Determine the (X, Y) coordinate at the center of the cell enclosing the given text.  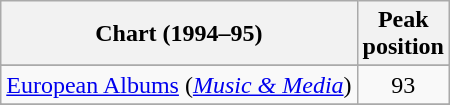
European Albums (Music & Media) (179, 85)
93 (403, 85)
Peakposition (403, 34)
Chart (1994–95) (179, 34)
